Scan for the cell matching the given text and deliver its [x, y] coordinate at center. 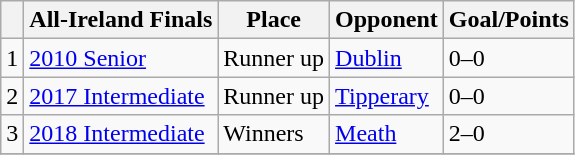
Dublin [387, 58]
2 [12, 96]
All-Ireland Finals [121, 20]
Winners [274, 134]
Opponent [387, 20]
Meath [387, 134]
Place [274, 20]
2–0 [508, 134]
3 [12, 134]
Goal/Points [508, 20]
1 [12, 58]
2010 Senior [121, 58]
2018 Intermediate [121, 134]
Tipperary [387, 96]
2017 Intermediate [121, 96]
